Find where the given text appears and provide that cell's center as [x, y] coordinate. 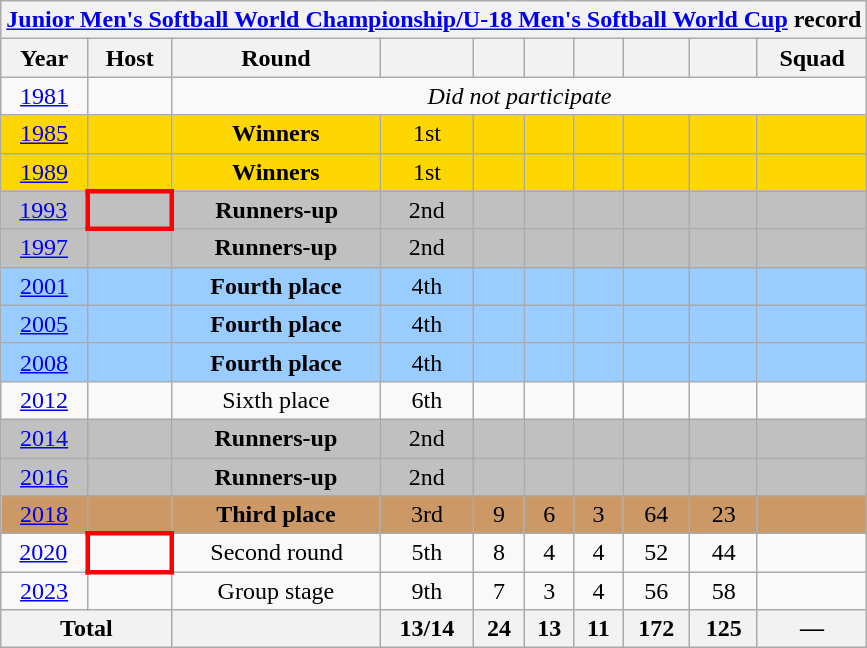
1981 [44, 96]
2005 [44, 324]
2020 [44, 553]
Round [276, 58]
7 [499, 591]
Junior Men's Softball World Championship/U-18 Men's Softball World Cup record [434, 20]
52 [656, 553]
3rd [427, 515]
1993 [44, 210]
9th [427, 591]
Third place [276, 515]
172 [656, 629]
6 [549, 515]
1985 [44, 134]
125 [724, 629]
Second round [276, 553]
2016 [44, 477]
Host [130, 58]
13 [549, 629]
5th [427, 553]
58 [724, 591]
1989 [44, 172]
24 [499, 629]
56 [656, 591]
Sixth place [276, 400]
— [812, 629]
Total [86, 629]
13/14 [427, 629]
Squad [812, 58]
Group stage [276, 591]
Did not participate [520, 96]
8 [499, 553]
64 [656, 515]
2023 [44, 591]
1997 [44, 248]
2014 [44, 438]
11 [598, 629]
23 [724, 515]
2008 [44, 362]
2012 [44, 400]
44 [724, 553]
9 [499, 515]
Year [44, 58]
2018 [44, 515]
2001 [44, 286]
6th [427, 400]
